From the cell containing the given text, extract its center point as (X, Y) coordinate. 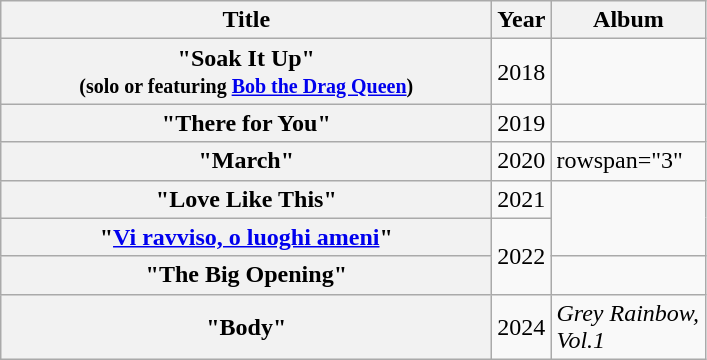
"Body" (246, 326)
rowspan="3" (628, 161)
2021 (522, 199)
2020 (522, 161)
2018 (522, 72)
2024 (522, 326)
Title (246, 20)
2022 (522, 256)
"Vi ravviso, o luoghi ameni" (246, 237)
"Love Like This" (246, 199)
Grey Rainbow, Vol.1 (628, 326)
"The Big Opening" (246, 275)
"March" (246, 161)
Year (522, 20)
2019 (522, 123)
Album (628, 20)
"There for You" (246, 123)
"Soak It Up"(solo or featuring Bob the Drag Queen) (246, 72)
